Return [x, y] of the center of cell containing provided text 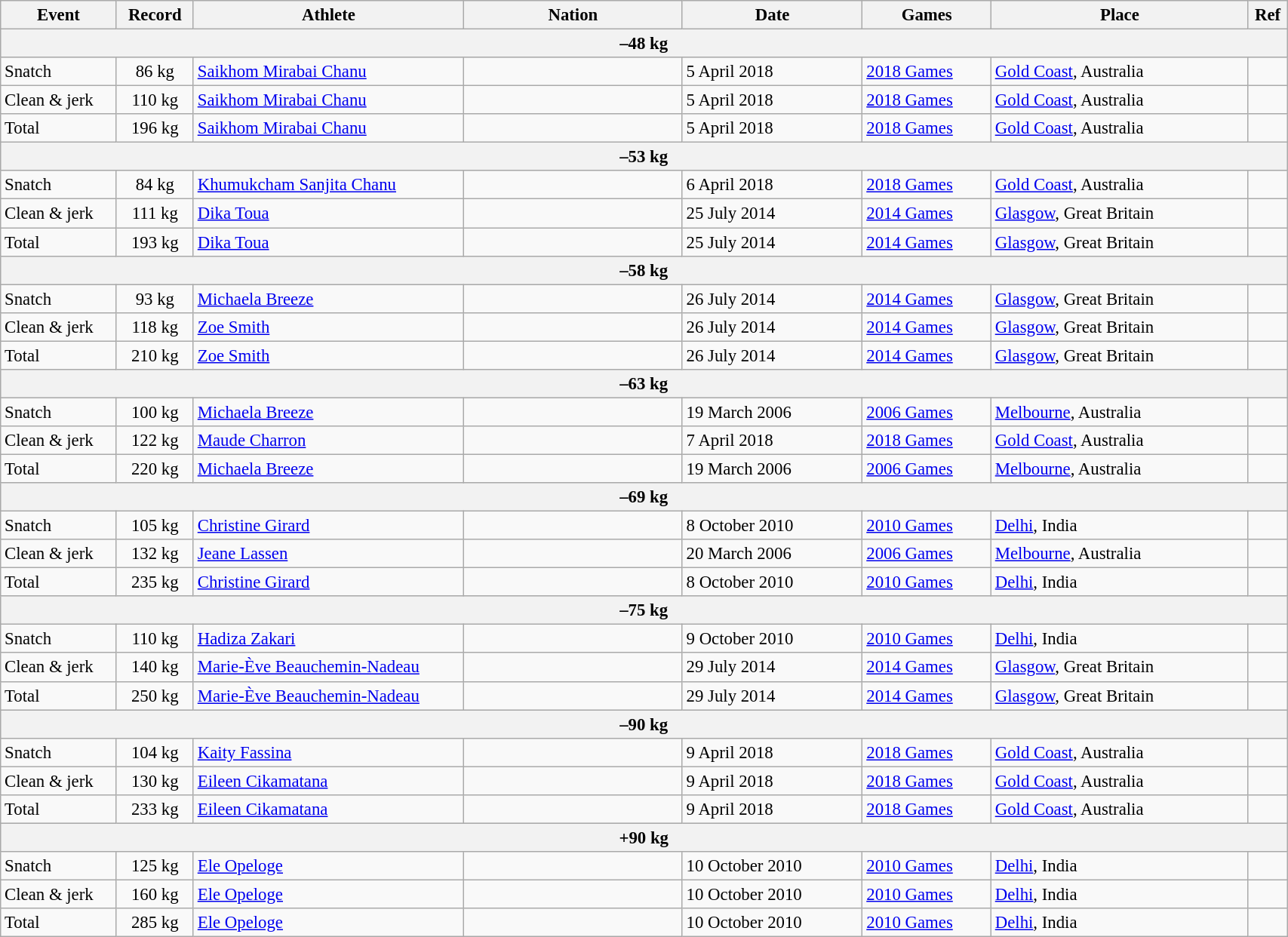
20 March 2006 [773, 554]
Event [59, 15]
160 kg [155, 894]
Nation [573, 15]
118 kg [155, 327]
235 kg [155, 582]
–90 kg [644, 724]
6 April 2018 [773, 185]
–53 kg [644, 157]
Athlete [328, 15]
140 kg [155, 668]
–58 kg [644, 270]
100 kg [155, 412]
+90 kg [644, 837]
9 October 2010 [773, 639]
130 kg [155, 781]
Games [927, 15]
Jeane Lassen [328, 554]
132 kg [155, 554]
–63 kg [644, 384]
–69 kg [644, 497]
125 kg [155, 866]
285 kg [155, 923]
105 kg [155, 526]
Place [1120, 15]
104 kg [155, 752]
Date [773, 15]
84 kg [155, 185]
193 kg [155, 242]
233 kg [155, 810]
Ref [1268, 15]
122 kg [155, 441]
7 April 2018 [773, 441]
93 kg [155, 299]
Maude Charron [328, 441]
250 kg [155, 696]
Hadiza Zakari [328, 639]
220 kg [155, 468]
–75 kg [644, 610]
–48 kg [644, 44]
210 kg [155, 355]
86 kg [155, 72]
111 kg [155, 214]
Record [155, 15]
196 kg [155, 128]
Kaity Fassina [328, 752]
Khumukcham Sanjita Chanu [328, 185]
